Return (x, y) of the center of cell containing provided text 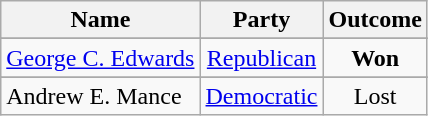
Won (375, 58)
Andrew E. Mance (100, 96)
Party (262, 20)
Lost (375, 96)
Republican (262, 58)
George C. Edwards (100, 58)
Democratic (262, 96)
Outcome (375, 20)
Name (100, 20)
